Extract the [X, Y] coordinate from the center of the cell holding the provided text.  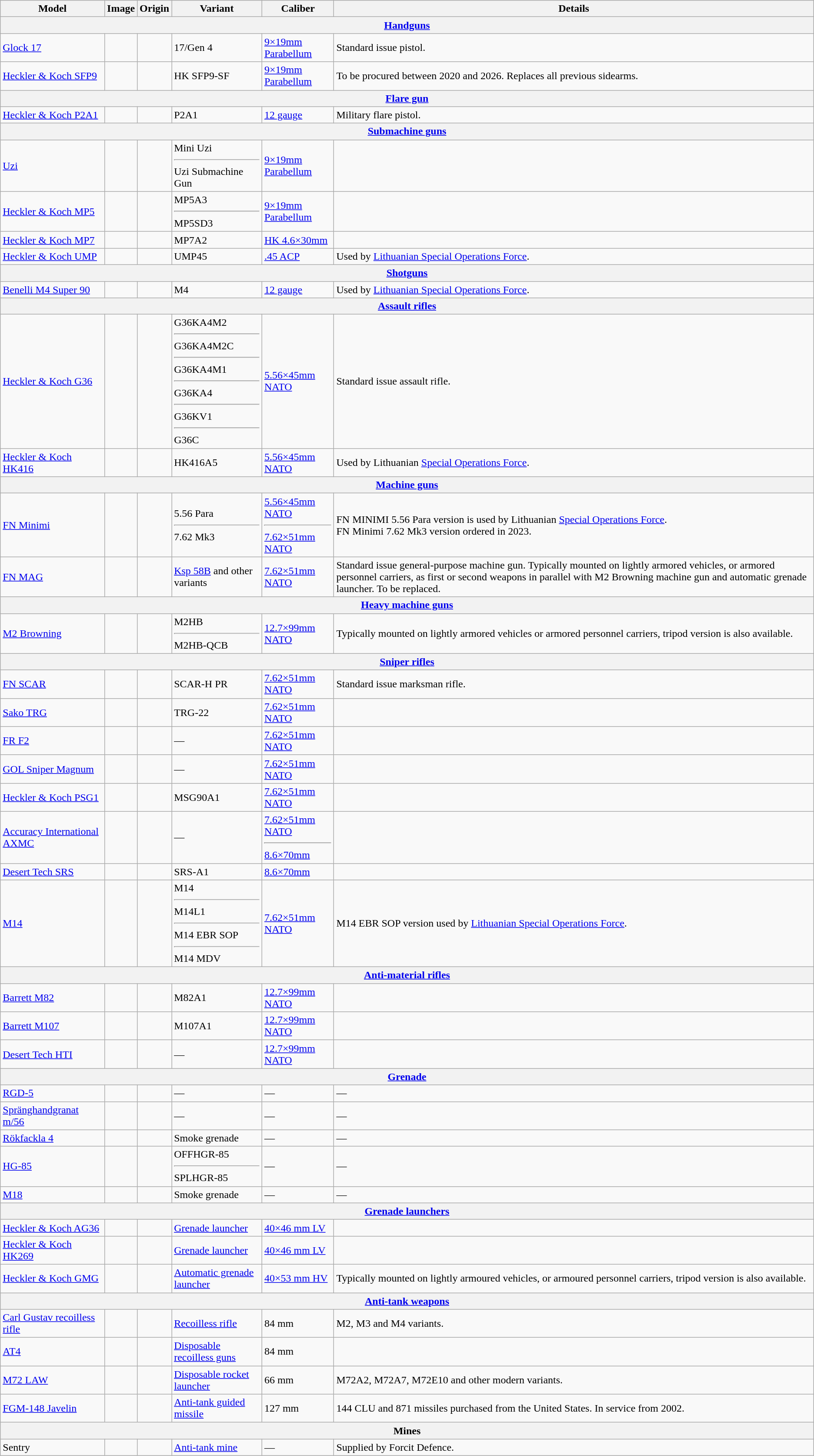
FN MAG [53, 577]
P2A1 [217, 115]
MP7A2 [217, 240]
Mini Uzi Uzi Submachine Gun [217, 165]
HK SFP9-SF [217, 76]
Barrett M107 [53, 1026]
Flare gun [407, 98]
HK 4.6×30mm [298, 240]
Heckler & Koch UMP [53, 256]
GOL Sniper Magnum [53, 769]
M2, M3 and M4 variants. [574, 1323]
FN MINIMI 5.56 Para version is used by Lithuanian Special Operations Force.FN Minimi 7.62 Mk3 version ordered in 2023. [574, 525]
To be procured between 2020 and 2026. Replaces all previous sidearms. [574, 76]
UMP45 [217, 256]
Recoilless rifle [217, 1323]
Image [121, 9]
OFFHGR-85SPLHGR-85 [217, 1166]
Grenade launchers [407, 1211]
SCAR-H PR [217, 684]
Handguns [407, 25]
Heckler & Koch MP7 [53, 240]
Supplied by Forcit Defence. [574, 1447]
Heckler & Koch PSG1 [53, 797]
Spränghandgranat m/56 [53, 1115]
Disposable recoilless guns [217, 1352]
Sentry [53, 1447]
Barrett M82 [53, 998]
Desert Tech SRS [53, 871]
Glock 17 [53, 48]
M82A1 [217, 998]
127 mm [298, 1409]
Standard issue pistol. [574, 48]
Anti-tank weapons [407, 1301]
Heckler & Koch G36 [53, 382]
Model [53, 9]
M14 [53, 924]
HG-85 [53, 1166]
HK416A5 [217, 463]
Sniper rifles [407, 662]
Disposable rocket launcher [217, 1380]
M4 [217, 289]
FN SCAR [53, 684]
TRG-22 [217, 713]
M18 [53, 1195]
Caliber [298, 9]
Heckler & Koch HK269 [53, 1250]
Details [574, 9]
RGD-5 [53, 1093]
Heckler & Koch MP5 [53, 211]
FR F2 [53, 740]
Ksp 58B and other variants [217, 577]
Heckler & Koch P2A1 [53, 115]
Submachine guns [407, 131]
144 CLU and 871 missiles purchased from the United States. In service from 2002. [574, 1409]
FGM-148 Javelin [53, 1409]
Sako TRG [53, 713]
5.56×45mm NATO7.62×51mm NATO [298, 525]
Variant [217, 9]
7.62×51mm NATO8.6×70mm [298, 837]
Accuracy International AXMC [53, 837]
Standard issue assault rifle. [574, 382]
Heckler & Koch SFP9 [53, 76]
Uzi [53, 165]
M14M14L1M14 EBR SOPM14 MDV [217, 924]
Standard issue marksman rifle. [574, 684]
Benelli M4 Super 90 [53, 289]
Military flare pistol. [574, 115]
Mines [407, 1431]
Typically mounted on lightly armoured vehicles, or armoured personnel carriers, tripod version is also available. [574, 1278]
Automatic grenade launcher [217, 1278]
Anti-tank mine [217, 1447]
FN Minimi [53, 525]
SRS-A1 [217, 871]
Typically mounted on lightly armored vehicles or armored personnel carriers, tripod version is also available. [574, 633]
Origin [155, 9]
17/Gen 4 [217, 48]
M2HB M2HB-QCB [217, 633]
Heavy machine guns [407, 605]
MP5A3 MP5SD3 [217, 211]
M72A2, M72A7, M72E10 and other modern variants. [574, 1380]
G36KA4M2G36KA4M2CG36KA4M1G36KA4G36KV1G36C [217, 382]
M2 Browning [53, 633]
.45 ACP [298, 256]
M107A1 [217, 1026]
5.56 Para7.62 Mk3 [217, 525]
Anti-material rifles [407, 975]
Desert Tech HTI [53, 1054]
Anti-tank guided missile [217, 1409]
Heckler & Koch AG36 [53, 1228]
Machine guns [407, 485]
AT4 [53, 1352]
MSG90A1 [217, 797]
40×53 mm HV [298, 1278]
M14 EBR SOP version used by Lithuanian Special Operations Force. [574, 924]
Shotguns [407, 273]
Grenade [407, 1077]
Heckler & Koch GMG [53, 1278]
Rökfackla 4 [53, 1138]
Heckler & Koch HK416 [53, 463]
66 mm [298, 1380]
Assault rifles [407, 306]
8.6×70mm [298, 871]
Carl Gustav recoilless rifle [53, 1323]
M72 LAW [53, 1380]
